Extract the [x, y] coordinate from the center of the cell holding the provided text.  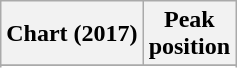
Peak position [189, 34]
Chart (2017) [72, 34]
